Identify which cell holds the provided text, then report its [X, Y] central coordinate. 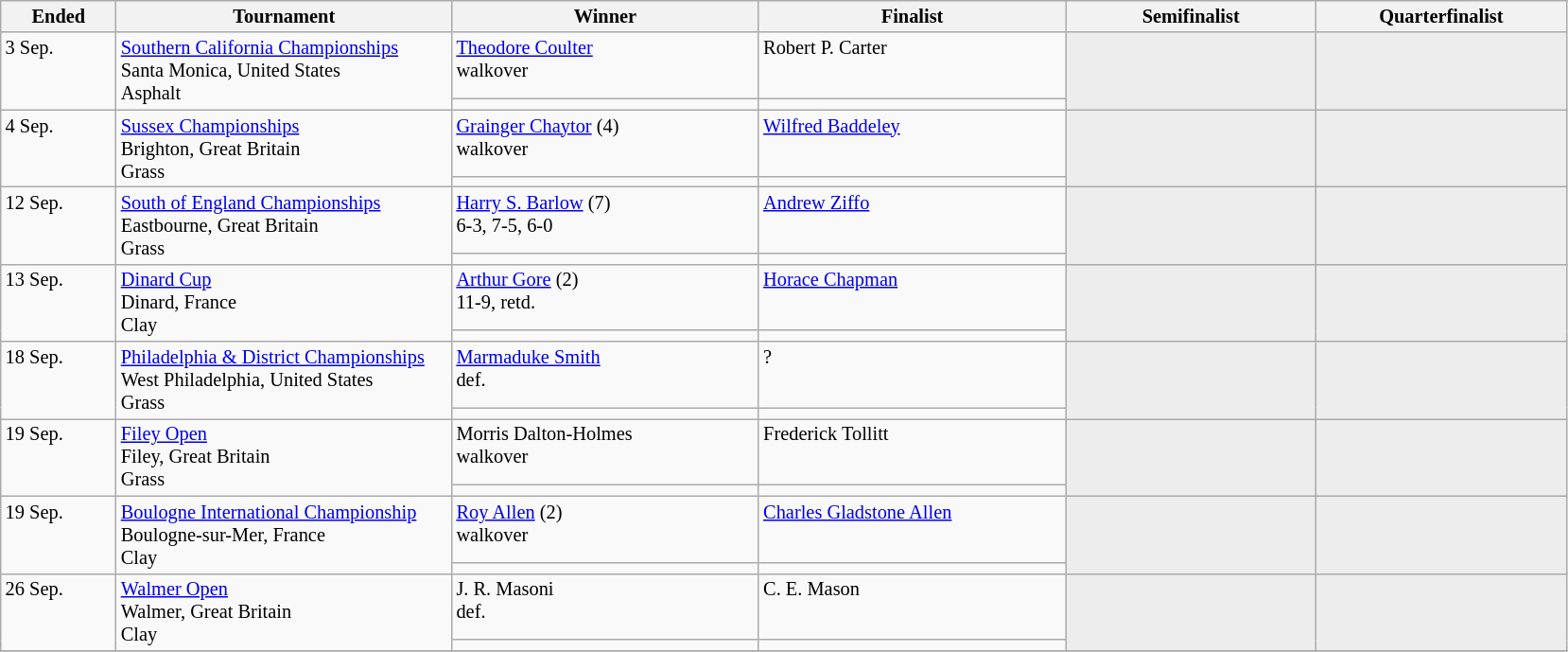
J. R. Masonidef. [605, 607]
Grainger Chaytor (4)walkover [605, 143]
Tournament [284, 16]
Harry S. Barlow (7)6-3, 7-5, 6-0 [605, 220]
13 Sep. [59, 303]
Boulogne International ChampionshipBoulogne-sur-Mer, FranceClay [284, 535]
Dinard Cup Dinard, FranceClay [284, 303]
Marmaduke Smithdef. [605, 375]
3 Sep. [59, 71]
12 Sep. [59, 225]
Ended [59, 16]
Roy Allen (2) walkover [605, 529]
Finalist [912, 16]
Walmer Open Walmer, Great BritainClay [284, 612]
Wilfred Baddeley [912, 143]
Sussex Championships Brighton, Great BritainGrass [284, 149]
Filey OpenFiley, Great BritainGrass [284, 457]
Semifinalist [1192, 16]
4 Sep. [59, 149]
South of England Championships Eastbourne, Great BritainGrass [284, 225]
26 Sep. [59, 612]
18 Sep. [59, 380]
Horace Chapman [912, 297]
Frederick Tollitt [912, 451]
? [912, 375]
Charles Gladstone Allen [912, 529]
Philadelphia & District ChampionshipsWest Philadelphia, United StatesGrass [284, 380]
Andrew Ziffo [912, 220]
Arthur Gore (2)11-9, retd. [605, 297]
C. E. Mason [912, 607]
Southern California ChampionshipsSanta Monica, United StatesAsphalt [284, 71]
Winner [605, 16]
Robert P. Carter [912, 65]
Morris Dalton-Holmeswalkover [605, 451]
Theodore Coulter walkover [605, 65]
Quarterfinalist [1441, 16]
